Capture the cell that displays the provided text and extract its (x, y) central coordinate. 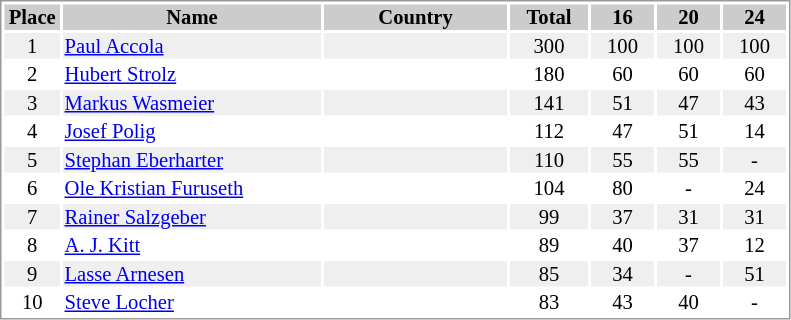
2 (32, 75)
Hubert Strolz (192, 75)
Lasse Arnesen (192, 274)
10 (32, 303)
180 (549, 75)
1 (32, 46)
6 (32, 189)
83 (549, 303)
Steve Locher (192, 303)
9 (32, 274)
Place (32, 17)
Paul Accola (192, 46)
34 (622, 274)
110 (549, 160)
7 (32, 217)
Rainer Salzgeber (192, 217)
14 (754, 131)
Josef Polig (192, 131)
104 (549, 189)
12 (754, 245)
Country (416, 17)
A. J. Kitt (192, 245)
112 (549, 131)
8 (32, 245)
5 (32, 160)
99 (549, 217)
3 (32, 103)
4 (32, 131)
Name (192, 17)
89 (549, 245)
Total (549, 17)
20 (688, 17)
Ole Kristian Furuseth (192, 189)
141 (549, 103)
16 (622, 17)
Stephan Eberharter (192, 160)
300 (549, 46)
80 (622, 189)
85 (549, 274)
Markus Wasmeier (192, 103)
